For the text-containing cell, return its midpoint in [X, Y] coordinate format. 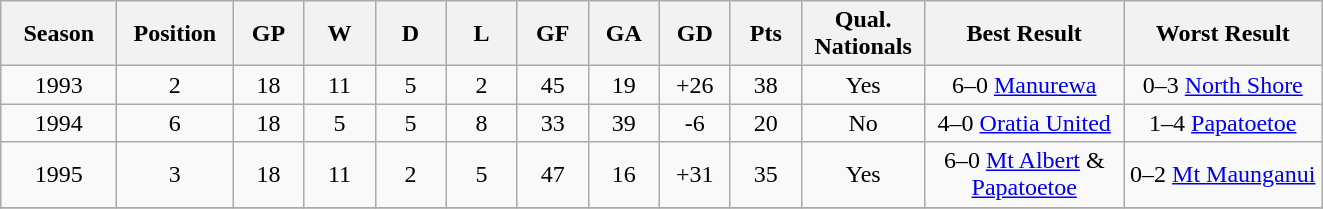
Pts [766, 34]
47 [552, 174]
1995 [59, 174]
4–0 Oratia United [1024, 123]
19 [624, 85]
GD [694, 34]
16 [624, 174]
6–0 Mt Albert & Papatoetoe [1024, 174]
3 [175, 174]
Best Result [1024, 34]
Position [175, 34]
+31 [694, 174]
1993 [59, 85]
8 [482, 123]
D [410, 34]
No [863, 123]
45 [552, 85]
GA [624, 34]
6 [175, 123]
-6 [694, 123]
Qual. Nationals [863, 34]
6–0 Manurewa [1024, 85]
W [340, 34]
35 [766, 174]
38 [766, 85]
0–3 North Shore [1224, 85]
20 [766, 123]
1994 [59, 123]
33 [552, 123]
Worst Result [1224, 34]
GP [268, 34]
Season [59, 34]
39 [624, 123]
GF [552, 34]
0–2 Mt Maunganui [1224, 174]
1–4 Papatoetoe [1224, 123]
+26 [694, 85]
L [482, 34]
